Output the (X, Y) coordinate of the center of the cell containing the given text.  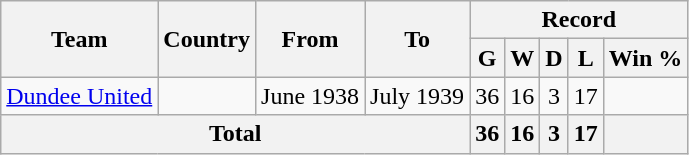
June 1938 (310, 96)
From (310, 39)
D (554, 58)
Win % (646, 58)
Total (236, 134)
W (522, 58)
July 1939 (418, 96)
G (488, 58)
L (586, 58)
Dundee United (80, 96)
Record (579, 20)
Country (207, 39)
To (418, 39)
Team (80, 39)
